Locate the cell with the specified text and output its (X, Y) center coordinate. 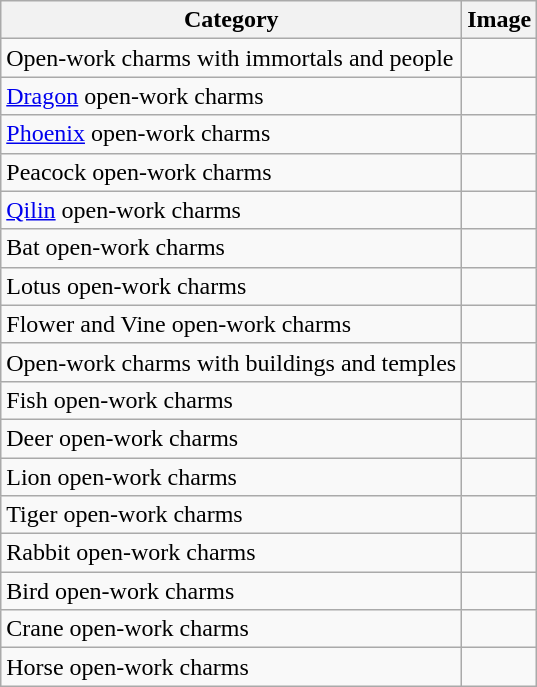
Rabbit open-work charms (232, 553)
Bird open-work charms (232, 591)
Flower and Vine open-work charms (232, 324)
Open-work charms with buildings and temples (232, 362)
Image (500, 20)
Category (232, 20)
Horse open-work charms (232, 667)
Peacock open-work charms (232, 172)
Lion open-work charms (232, 477)
Open-work charms with immortals and people (232, 58)
Fish open-work charms (232, 400)
Bat open-work charms (232, 248)
Qilin open-work charms (232, 210)
Dragon open-work charms (232, 96)
Phoenix open-work charms (232, 134)
Crane open-work charms (232, 629)
Tiger open-work charms (232, 515)
Lotus open-work charms (232, 286)
Deer open-work charms (232, 438)
